Search for the cell housing the specified text and yield its [X, Y] center coordinate. 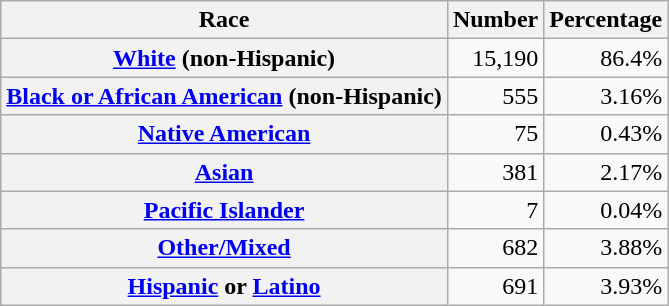
Number [495, 20]
691 [495, 286]
3.16% [606, 96]
2.17% [606, 172]
0.04% [606, 210]
555 [495, 96]
3.88% [606, 248]
682 [495, 248]
Percentage [606, 20]
0.43% [606, 134]
Pacific Islander [224, 210]
White (non-Hispanic) [224, 58]
75 [495, 134]
Hispanic or Latino [224, 286]
Native American [224, 134]
Black or African American (non-Hispanic) [224, 96]
15,190 [495, 58]
381 [495, 172]
Other/Mixed [224, 248]
Race [224, 20]
86.4% [606, 58]
3.93% [606, 286]
Asian [224, 172]
7 [495, 210]
